Find where the given text appears and provide that cell's center as [X, Y] coordinate. 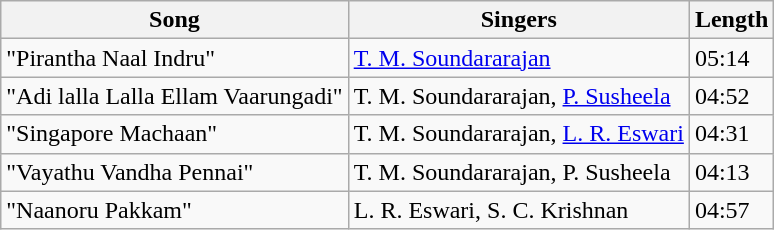
Length [731, 20]
"Naanoru Pakkam" [174, 210]
T. M. Soundararajan, L. R. Eswari [518, 134]
"Singapore Machaan" [174, 134]
Singers [518, 20]
04:52 [731, 96]
04:31 [731, 134]
04:57 [731, 210]
"Pirantha Naal Indru" [174, 58]
04:13 [731, 172]
"Vayathu Vandha Pennai" [174, 172]
T. M. Soundararajan [518, 58]
L. R. Eswari, S. C. Krishnan [518, 210]
05:14 [731, 58]
"Adi lalla Lalla Ellam Vaarungadi" [174, 96]
Song [174, 20]
